Pinpoint the cell where the given text exists, returning its (x, y) midpoint coordinate. 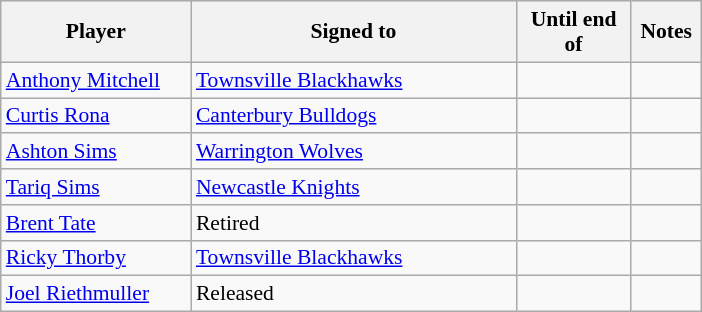
Canterbury Bulldogs (354, 116)
Player (96, 32)
Tariq Sims (96, 187)
Curtis Rona (96, 116)
Brent Tate (96, 223)
Retired (354, 223)
Signed to (354, 32)
Notes (666, 32)
Ricky Thorby (96, 258)
Anthony Mitchell (96, 80)
Joel Riethmuller (96, 294)
Until end of (574, 32)
Ashton Sims (96, 152)
Newcastle Knights (354, 187)
Warrington Wolves (354, 152)
Released (354, 294)
